Capture the cell that displays the provided text and extract its (x, y) central coordinate. 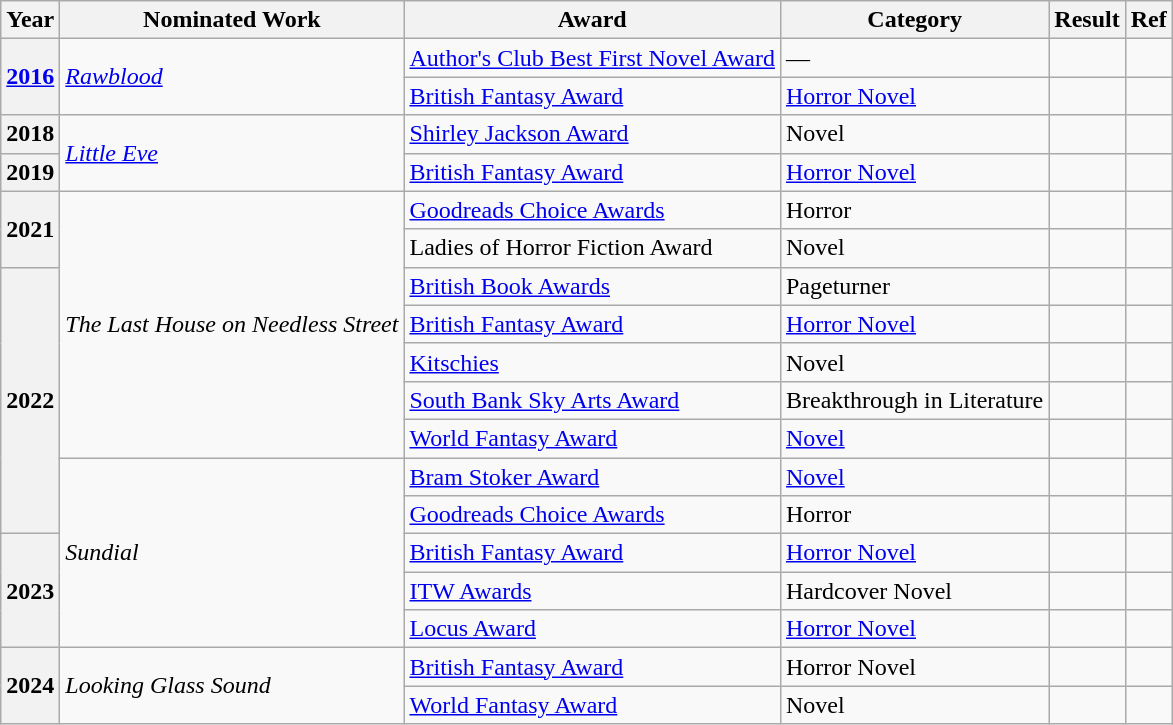
2016 (30, 77)
2024 (30, 686)
British Book Awards (592, 286)
2021 (30, 229)
ITW Awards (592, 591)
Locus Award (592, 629)
Looking Glass Sound (232, 686)
2019 (30, 172)
— (914, 58)
Little Eve (232, 153)
Year (30, 20)
Ladies of Horror Fiction Award (592, 248)
Shirley Jackson Award (592, 134)
Author's Club Best First Novel Award (592, 58)
Kitschies (592, 362)
Result (1087, 20)
Sundial (232, 553)
Award (592, 20)
Ref (1148, 20)
Category (914, 20)
South Bank Sky Arts Award (592, 400)
Bram Stoker Award (592, 477)
2018 (30, 134)
The Last House on Needless Street (232, 324)
Rawblood (232, 77)
2023 (30, 591)
Breakthrough in Literature (914, 400)
Pageturner (914, 286)
Hardcover Novel (914, 591)
2022 (30, 400)
Nominated Work (232, 20)
